Identify which cell holds the provided text, then report its [x, y] central coordinate. 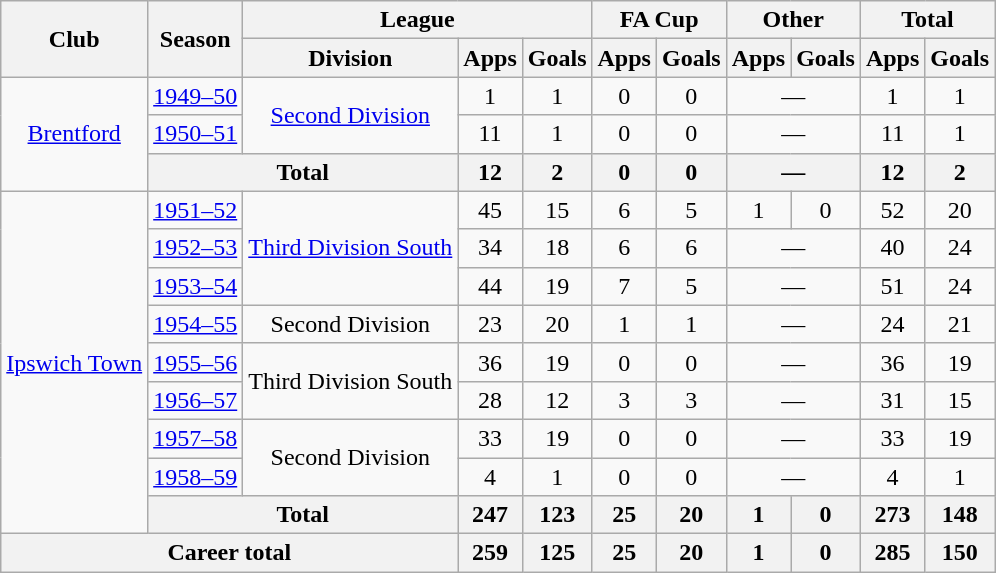
1950–51 [196, 134]
21 [960, 324]
Club [74, 39]
1956–57 [196, 400]
285 [892, 553]
52 [892, 210]
7 [624, 286]
1951–52 [196, 210]
44 [490, 286]
1955–56 [196, 362]
1949–50 [196, 96]
273 [892, 515]
34 [490, 248]
247 [490, 515]
150 [960, 553]
18 [557, 248]
148 [960, 515]
40 [892, 248]
125 [557, 553]
1954–55 [196, 324]
Other [793, 20]
Career total [230, 553]
23 [490, 324]
45 [490, 210]
FA Cup [659, 20]
259 [490, 553]
Division [350, 58]
Brentford [74, 134]
Season [196, 39]
1953–54 [196, 286]
League [418, 20]
123 [557, 515]
1957–58 [196, 438]
1952–53 [196, 248]
31 [892, 400]
1958–59 [196, 477]
Ipswich Town [74, 362]
51 [892, 286]
28 [490, 400]
